From the cell containing the given text, extract its center point as [x, y] coordinate. 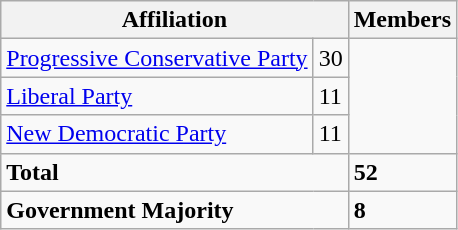
Progressive Conservative Party [157, 58]
8 [402, 210]
Affiliation [174, 20]
New Democratic Party [157, 134]
Liberal Party [157, 96]
Total [174, 172]
52 [402, 172]
Government Majority [174, 210]
Members [402, 20]
30 [330, 58]
